Return (x, y) of the center of cell containing provided text 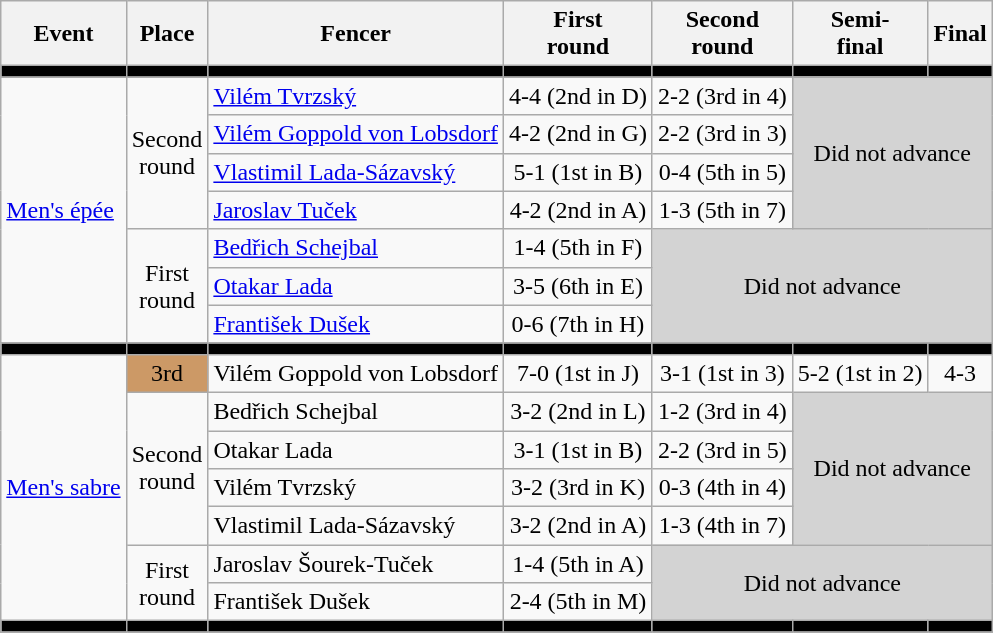
Fencer (356, 34)
Jaroslav Tuček (356, 210)
0-3 (4th in 4) (722, 488)
2-4 (5th in M) (578, 602)
3-2 (2nd in A) (578, 526)
Men's sabre (64, 487)
3-2 (2nd in L) (578, 411)
2-2 (3rd in 5) (722, 449)
Place (167, 34)
1-2 (3rd in 4) (722, 411)
5-2 (1st in 2) (860, 373)
Jaroslav Šourek-Tuček (356, 564)
4-2 (2nd in A) (578, 210)
3-5 (6th in E) (578, 286)
3-1 (1st in B) (578, 449)
Men's épée (64, 210)
Event (64, 34)
3-1 (1st in 3) (722, 373)
1-3 (4th in 7) (722, 526)
3rd (167, 373)
0-6 (7th in H) (578, 324)
Semi-final (860, 34)
0-4 (5th in 5) (722, 172)
4-2 (2nd in G) (578, 134)
Final (960, 34)
2-2 (3rd in 3) (722, 134)
1-3 (5th in 7) (722, 210)
1-4 (5th in F) (578, 248)
7-0 (1st in J) (578, 373)
4-4 (2nd in D) (578, 96)
1-4 (5th in A) (578, 564)
3-2 (3rd in K) (578, 488)
5-1 (1st in B) (578, 172)
2-2 (3rd in 4) (722, 96)
4-3 (960, 373)
